Search for the cell housing the specified text and yield its [x, y] center coordinate. 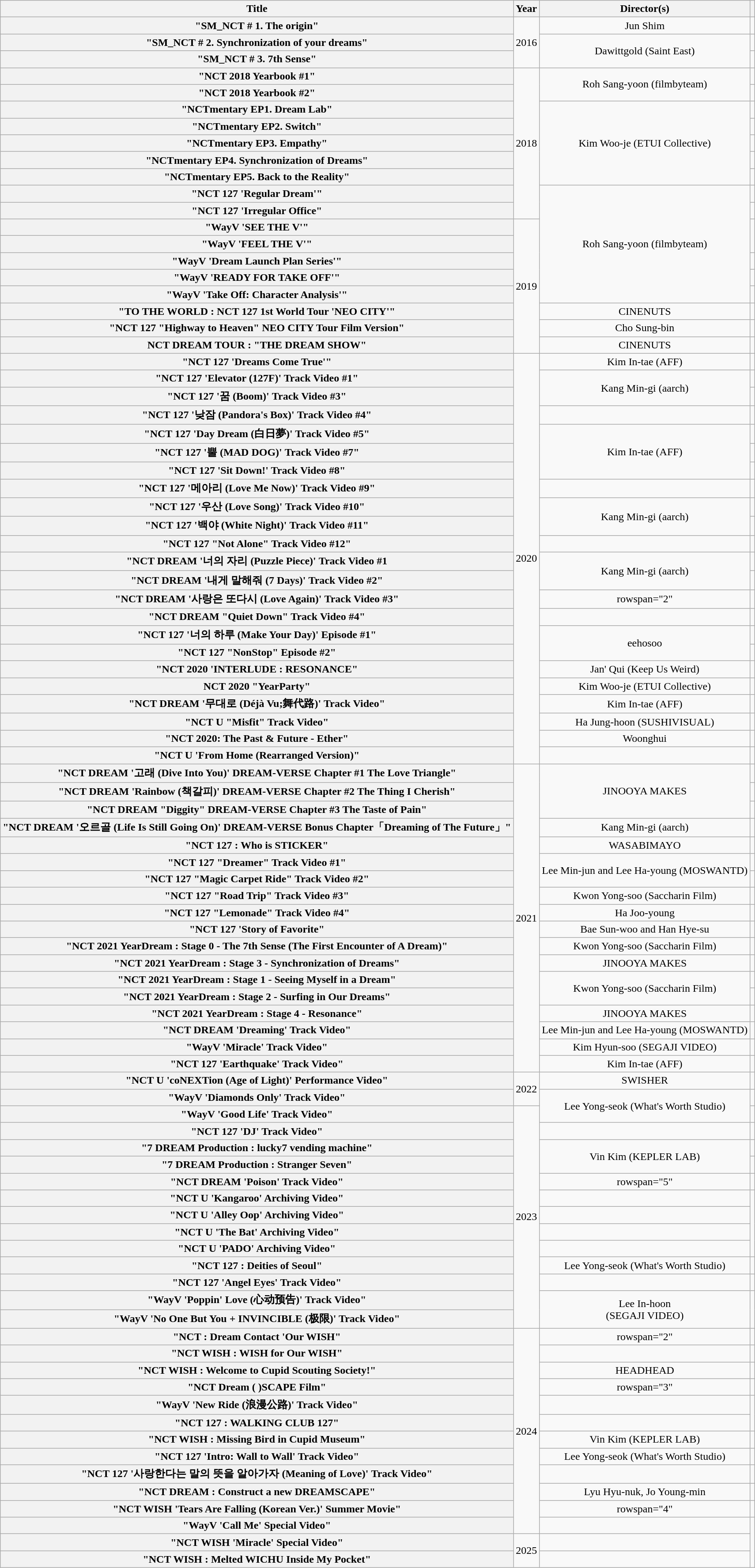
"NCT 127 '낮잠 (Pandora's Box)' Track Video #4" [257, 415]
"NCT 127 "Magic Carpet Ride" Track Video #2" [257, 879]
"NCT 2020: The Past & Future - Ether" [257, 738]
"TO THE WORLD : NCT 127 1st World Tour 'NEO CITY'" [257, 311]
"NCT 127 'Sit Down!' Track Video #8" [257, 470]
Lee In-hoon(SEGAJI VIDEO) [645, 1310]
"NCT WISH 'Miracle' Special Video" [257, 1542]
"NCT WISH : Missing Bird in Cupid Museum" [257, 1440]
"NCT 2018 Yearbook #2" [257, 93]
"NCT WISH : WISH for Our WISH" [257, 1353]
Woonghui [645, 738]
"NCT : Dream Contact 'Our WISH" [257, 1337]
2023 [526, 1217]
WASABIMAYO [645, 845]
Year [526, 9]
2020 [526, 558]
"NCT U 'The Bat' Archiving Video" [257, 1232]
Lyu Hyu-nuk, Jo Young-min [645, 1492]
rowspan="4" [645, 1509]
2021 [526, 918]
"WayV 'Take Off: Character Analysis'" [257, 295]
"NCT 127 : WALKING CLUB 127" [257, 1423]
"NCT 2021 YearDream : Stage 3 - Synchronization of Dreams" [257, 963]
"WayV 'Poppin' Love (心动预告)' Track Video" [257, 1300]
"NCT 2021 YearDream : Stage 2 - Surfing in Our Dreams" [257, 997]
"NCT U 'PADO' Archiving Video" [257, 1249]
2018 [526, 143]
Title [257, 9]
"NCT DREAM '너의 자리 (Puzzle Piece)' Track Video #1 [257, 562]
"NCT WISH : Welcome to Cupid Scouting Society!" [257, 1370]
"WayV 'Dream Launch Plan Series'" [257, 261]
"NCT 127 "Road Trip" Track Video #3" [257, 895]
HEADHEAD [645, 1370]
"NCT DREAM 'Dreaming' Track Video" [257, 1030]
"NCT 127 '꿈 (Boom)' Track Video #3" [257, 397]
Jun Shim [645, 26]
"NCT 127 "NonStop" Episode #2" [257, 653]
"NCT DREAM '내게 말해줘 (7 Days)' Track Video #2" [257, 580]
"NCTmentary EP2. Switch" [257, 126]
"NCT WISH 'Tears Are Falling (Korean Ver.)' Summer Movie" [257, 1509]
"WayV 'FEEL THE V'" [257, 244]
Kim Hyun-soo (SEGAJI VIDEO) [645, 1047]
"NCT 127 "Dreamer" Track Video #1" [257, 862]
"NCT DREAM 'Rainbow (책갈피)' DREAM-VERSE Chapter #2 The Thing I Cherish" [257, 792]
2024 [526, 1431]
"NCT DREAM '사랑은 또다시 (Love Again)' Track Video #3" [257, 599]
Bae Sun-woo and Han Hye-su [645, 929]
"NCT DREAM "Quiet Down" Track Video #4" [257, 617]
"NCT 2021 YearDream : Stage 1 - Seeing Myself in a Dream" [257, 980]
"NCT 127 'Story of Favorite" [257, 929]
"WayV 'Diamonds Only' Track Video" [257, 1097]
"NCT 127 : Deities of Seoul" [257, 1266]
Cho Sung-bin [645, 328]
"WayV 'READY FOR TAKE OFF'" [257, 278]
"NCT DREAM : Construct a new DREAMSCAPE" [257, 1492]
"NCT DREAM '고래 (Dive Into You)' DREAM-VERSE Chapter #1 The Love Triangle" [257, 774]
rowspan="3" [645, 1387]
rowspan="5" [645, 1181]
"NCT DREAM '무대로 (Déjà Vu;舞代路)' Track Video" [257, 704]
Ha Joo-young [645, 913]
"NCT 2020 'INTERLUDE : RESONANCE" [257, 669]
"NCT 127 '우산 (Love Song)' Track Video #10" [257, 507]
"NCT 127 'Regular Dream'" [257, 193]
"NCT U 'Kangaroo' Archiving Video" [257, 1198]
"NCT 127 'Dreams Come True'" [257, 362]
"NCT 127 '너의 하루 (Make Your Day)' Episode #1" [257, 635]
"NCT DREAM "Diggity" DREAM-VERSE Chapter #3 The Taste of Pain" [257, 810]
"NCT 2018 Yearbook #1" [257, 76]
"NCT 127 'Intro: Wall to Wall' Track Video" [257, 1456]
"NCT 127 "Lemonade" Track Video #4" [257, 913]
eehosoo [645, 643]
"NCT 127 : Who is STICKER" [257, 845]
"7 DREAM Production : lucky7 vending machine" [257, 1148]
"WayV 'SEE THE V'" [257, 227]
"NCT DREAM 'Poison' Track Video" [257, 1181]
"NCT U 'From Home (Rearranged Version)" [257, 755]
"NCTmentary EP4. Synchronization of Dreams" [257, 160]
Dawittgold (Saint East) [645, 51]
"NCT 127 "Highway to Heaven" NEO CITY Tour Film Version" [257, 328]
"NCT U 'Alley Oop' Archiving Video" [257, 1215]
"NCT U "Misfit" Track Video" [257, 722]
"NCT 127 '메아리 (Love Me Now)' Track Video #9" [257, 488]
NCT 2020 "YearParty" [257, 686]
"WayV 'No One But You + INVINCIBLE (极限)' Track Video" [257, 1319]
"NCTmentary EP5. Back to the Reality" [257, 177]
"NCT 127 'Elevator (127F)' Track Video #1" [257, 378]
"NCT 127 'Irregular Office" [257, 211]
"SM_NCT # 1. The origin" [257, 26]
"NCT 127 "Not Alone" Track Video #12" [257, 544]
"NCT 2021 YearDream : Stage 4 - Resonance" [257, 1013]
"SM_NCT # 3. 7th Sense" [257, 59]
"NCT 127 '백야 (White Night)' Track Video #11" [257, 526]
"NCTmentary EP3. Empathy" [257, 143]
Jan' Qui (Keep Us Weird) [645, 669]
2022 [526, 1089]
"NCTmentary EP1. Dream Lab" [257, 110]
"NCT 2021 YearDream : Stage 0 - The 7th Sense (The First Encounter of A Dream)" [257, 946]
"NCT Dream ( )SCAPE Film" [257, 1387]
NCT DREAM TOUR : "THE DREAM SHOW" [257, 345]
2016 [526, 42]
Director(s) [645, 9]
2025 [526, 1551]
2019 [526, 286]
"NCT 127 '뿔 (MAD DOG)' Track Video #7" [257, 453]
"NCT 127 'DJ' Track Video" [257, 1131]
Ha Jung-hoon (SUSHIVISUAL) [645, 722]
SWISHER [645, 1081]
"WayV 'Call Me' Special Video" [257, 1526]
"NCT U 'coNEXTion (Age of Light)' Performance Video" [257, 1081]
"NCT 127 'Day Dream (白日夢)' Track Video #5" [257, 434]
"NCT 127 '사랑한다는 말의 뜻을 알아가자 (Meaning of Love)' Track Video" [257, 1474]
"NCT 127 'Angel Eyes' Track Video" [257, 1282]
"WayV 'Miracle' Track Video" [257, 1047]
"WayV 'New Ride (浪漫公路)' Track Video" [257, 1405]
"NCT 127 'Earthquake' Track Video" [257, 1064]
"WayV 'Good Life' Track Video" [257, 1114]
"NCT WISH : Melted WICHU Inside My Pocket" [257, 1559]
"7 DREAM Production : Stranger Seven" [257, 1164]
"SM_NCT # 2. Synchronization of your dreams" [257, 42]
"NCT DREAM '오르골 (Life Is Still Going On)' DREAM-VERSE Bonus Chapter「Dreaming of The Future」" [257, 827]
